Determine the (X, Y) coordinate at the center of the cell enclosing the given text.  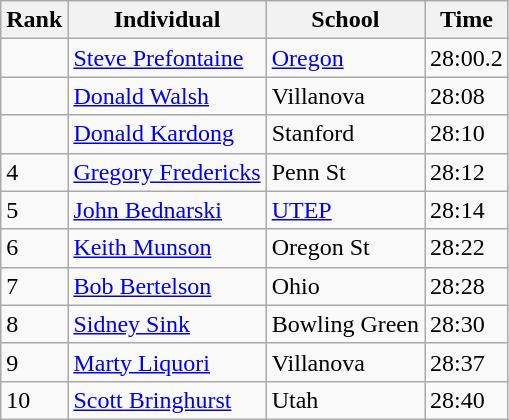
Individual (167, 20)
Utah (345, 400)
28:08 (467, 96)
28:40 (467, 400)
28:00.2 (467, 58)
Steve Prefontaine (167, 58)
Gregory Fredericks (167, 172)
28:28 (467, 286)
Scott Bringhurst (167, 400)
Keith Munson (167, 248)
Time (467, 20)
Ohio (345, 286)
7 (34, 286)
28:12 (467, 172)
UTEP (345, 210)
Oregon St (345, 248)
Bowling Green (345, 324)
8 (34, 324)
Stanford (345, 134)
28:10 (467, 134)
6 (34, 248)
Donald Kardong (167, 134)
28:22 (467, 248)
9 (34, 362)
4 (34, 172)
Penn St (345, 172)
Oregon (345, 58)
28:30 (467, 324)
28:37 (467, 362)
Donald Walsh (167, 96)
Marty Liquori (167, 362)
5 (34, 210)
10 (34, 400)
Rank (34, 20)
Sidney Sink (167, 324)
John Bednarski (167, 210)
School (345, 20)
Bob Bertelson (167, 286)
28:14 (467, 210)
